Return the (x, y) coordinate for the center point of the cell that contains the specified text.  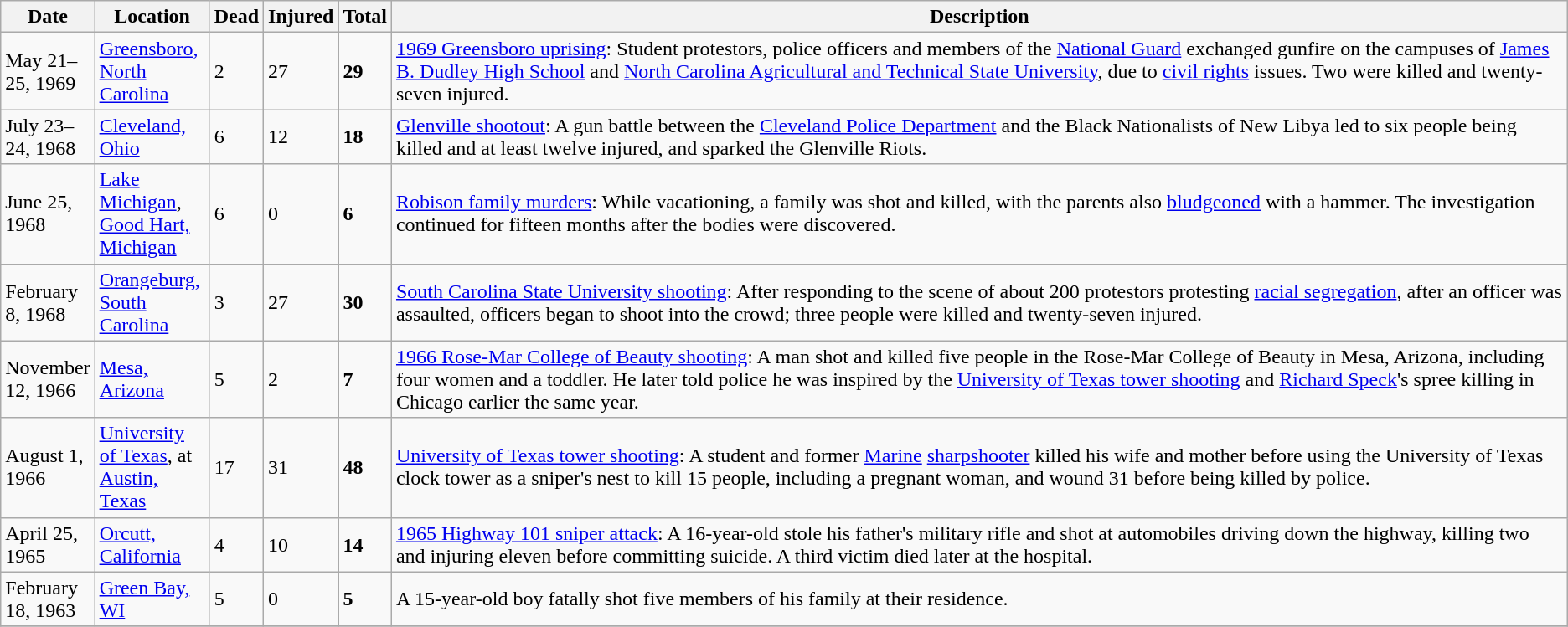
Orangeburg, South Carolina (152, 302)
June 25, 1968 (48, 214)
University of Texas, at Austin, Texas (152, 467)
August 1, 1966 (48, 467)
12 (302, 137)
3 (236, 302)
May 21–25, 1969 (48, 71)
Total (365, 17)
Dead (236, 17)
48 (365, 467)
10 (302, 544)
Location (152, 17)
29 (365, 71)
Date (48, 17)
Description (979, 17)
Green Bay, WI (152, 599)
April 25, 1965 (48, 544)
31 (302, 467)
14 (365, 544)
July 23–24, 1968 (48, 137)
30 (365, 302)
A 15-year-old boy fatally shot five members of his family at their residence. (979, 599)
Greensboro, North Carolina (152, 71)
February 18, 1963 (48, 599)
February 8, 1968 (48, 302)
17 (236, 467)
18 (365, 137)
Orcutt, California (152, 544)
Injured (302, 17)
Mesa, Arizona (152, 379)
7 (365, 379)
4 (236, 544)
Lake Michigan, Good Hart, Michigan (152, 214)
November 12, 1966 (48, 379)
Cleveland, Ohio (152, 137)
